Detect which cell encompasses the target text, then output its [X, Y] center coordinate. 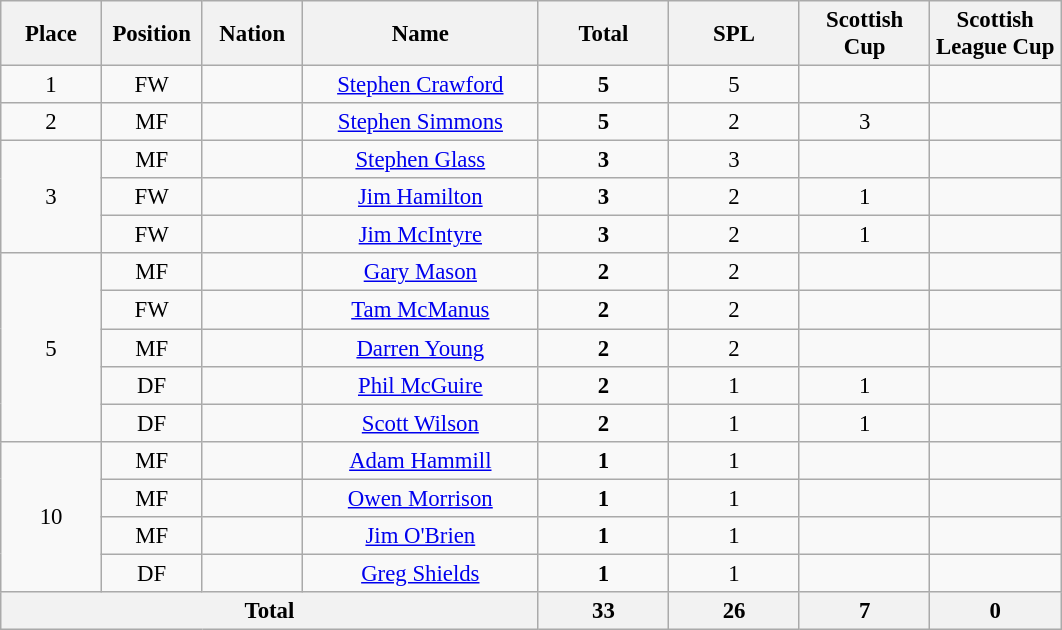
Position [152, 34]
Phil McGuire [421, 385]
Tam McManus [421, 310]
33 [604, 611]
Darren Young [421, 348]
Jim McIntyre [421, 235]
10 [52, 516]
Scottish League Cup [996, 34]
Gary Mason [421, 273]
Jim Hamilton [421, 197]
Stephen Glass [421, 160]
Place [52, 34]
7 [864, 611]
Greg Shields [421, 573]
26 [734, 611]
Jim O'Brien [421, 536]
Stephen Simmons [421, 122]
Adam Hammill [421, 460]
0 [996, 611]
Name [421, 34]
Scottish Cup [864, 34]
Scott Wilson [421, 423]
Nation [252, 34]
Stephen Crawford [421, 85]
SPL [734, 34]
Owen Morrison [421, 498]
